Output the (x, y) coordinate of the center of the cell containing the given text.  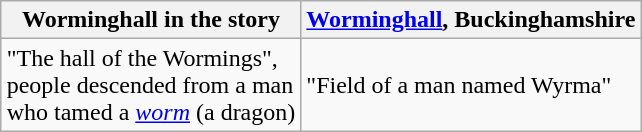
"The hall of the Wormings",people descended from a manwho tamed a worm (a dragon) (151, 85)
Worminghall in the story (151, 20)
"Field of a man named Wyrma" (471, 85)
Worminghall, Buckinghamshire (471, 20)
